Pinpoint the cell where the given text exists, returning its [x, y] midpoint coordinate. 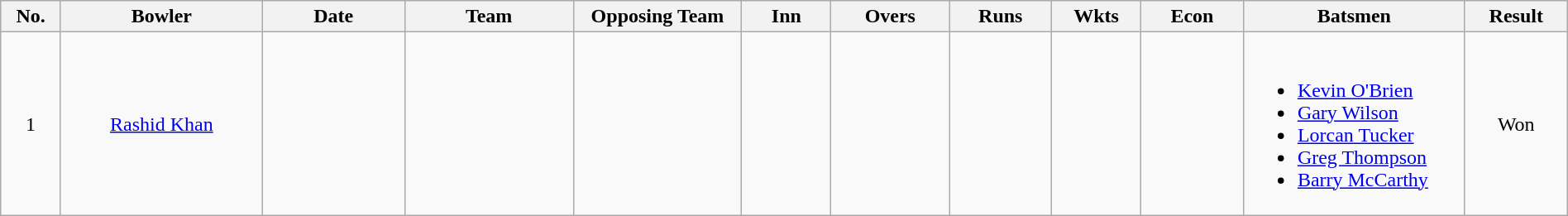
Inn [786, 17]
Overs [890, 17]
Result [1516, 17]
Wkts [1097, 17]
Rashid Khan [161, 124]
Won [1516, 124]
Team [489, 17]
1 [31, 124]
Batsmen [1354, 17]
Runs [1001, 17]
Date [333, 17]
No. [31, 17]
Kevin O'BrienGary WilsonLorcan TuckerGreg ThompsonBarry McCarthy [1354, 124]
Opposing Team [657, 17]
Bowler [161, 17]
Econ [1193, 17]
